Provide the (x, y) coordinate of the cell's center where the given text is located.  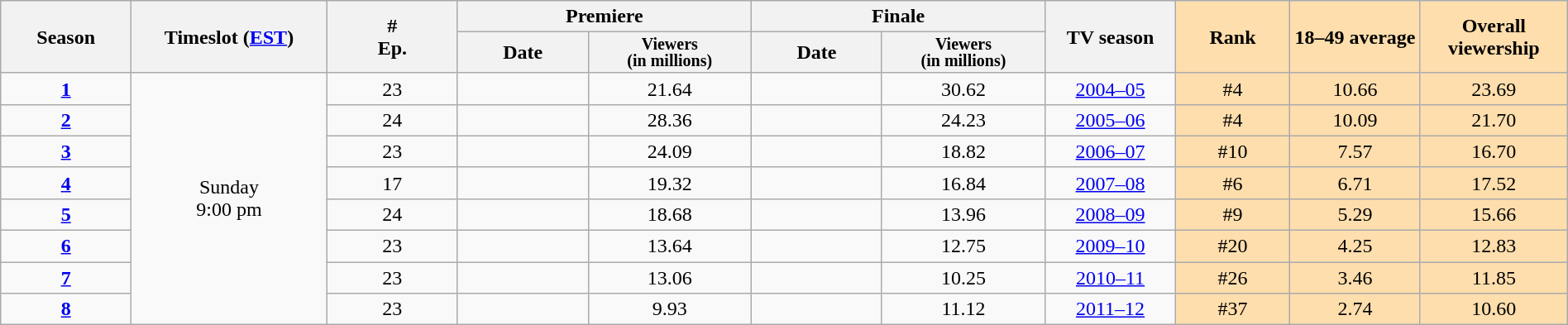
#10 (1232, 151)
12.75 (963, 246)
5 (66, 215)
4 (66, 183)
11.12 (963, 309)
#37 (1232, 309)
24.23 (963, 120)
Season (66, 37)
13.64 (670, 246)
10.66 (1355, 88)
13.06 (670, 278)
30.62 (963, 88)
Rank (1232, 37)
6.71 (1355, 183)
2006–07 (1111, 151)
Finale (898, 17)
1 (66, 88)
#26 (1232, 278)
Overall viewership (1494, 37)
2004–05 (1111, 88)
4.25 (1355, 246)
8 (66, 309)
#Ep. (392, 37)
17.52 (1494, 183)
10.25 (963, 278)
#6 (1232, 183)
12.83 (1494, 246)
28.36 (670, 120)
2 (66, 120)
#9 (1232, 215)
6 (66, 246)
Sunday 9:00 pm (230, 198)
7.57 (1355, 151)
5.29 (1355, 215)
TV season (1111, 37)
Premiere (604, 17)
17 (392, 183)
2007–08 (1111, 183)
21.64 (670, 88)
9.93 (670, 309)
2008–09 (1111, 215)
11.85 (1494, 278)
10.60 (1494, 309)
10.09 (1355, 120)
3 (66, 151)
3.46 (1355, 278)
2010–11 (1111, 278)
21.70 (1494, 120)
2009–10 (1111, 246)
16.70 (1494, 151)
15.66 (1494, 215)
2011–12 (1111, 309)
Timeslot (EST) (230, 37)
18.68 (670, 215)
16.84 (963, 183)
13.96 (963, 215)
7 (66, 278)
19.32 (670, 183)
2005–06 (1111, 120)
23.69 (1494, 88)
24.09 (670, 151)
2.74 (1355, 309)
#20 (1232, 246)
18.82 (963, 151)
18–49 average (1355, 37)
